For the text-containing cell, return its midpoint in (x, y) coordinate format. 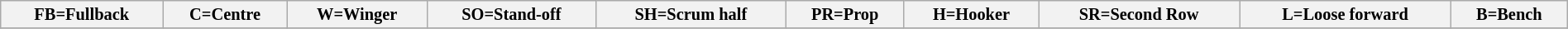
H=Hooker (971, 14)
SH=Scrum half (691, 14)
W=Winger (357, 14)
SR=Second Row (1140, 14)
PR=Prop (845, 14)
L=Loose forward (1346, 14)
C=Centre (225, 14)
FB=Fullback (82, 14)
SO=Stand-off (511, 14)
B=Bench (1508, 14)
